Identify which cell holds the provided text, then report its (X, Y) central coordinate. 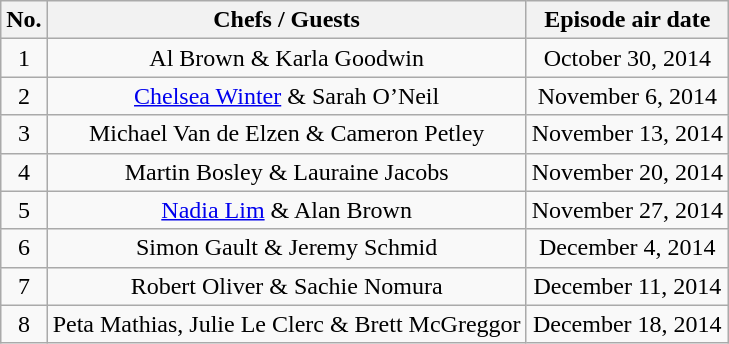
Martin Bosley & Lauraine Jacobs (286, 172)
November 6, 2014 (627, 96)
November 13, 2014 (627, 134)
Simon Gault & Jeremy Schmid (286, 248)
1 (24, 58)
2 (24, 96)
Al Brown & Karla Goodwin (286, 58)
6 (24, 248)
November 27, 2014 (627, 210)
November 20, 2014 (627, 172)
Chefs / Guests (286, 20)
Peta Mathias, Julie Le Clerc & Brett McGreggor (286, 324)
Episode air date (627, 20)
8 (24, 324)
3 (24, 134)
December 11, 2014 (627, 286)
December 18, 2014 (627, 324)
Chelsea Winter & Sarah O’Neil (286, 96)
4 (24, 172)
Nadia Lim & Alan Brown (286, 210)
Michael Van de Elzen & Cameron Petley (286, 134)
December 4, 2014 (627, 248)
7 (24, 286)
Robert Oliver & Sachie Nomura (286, 286)
No. (24, 20)
5 (24, 210)
October 30, 2014 (627, 58)
